Determine the [x, y] coordinate at the center of the cell enclosing the given text.  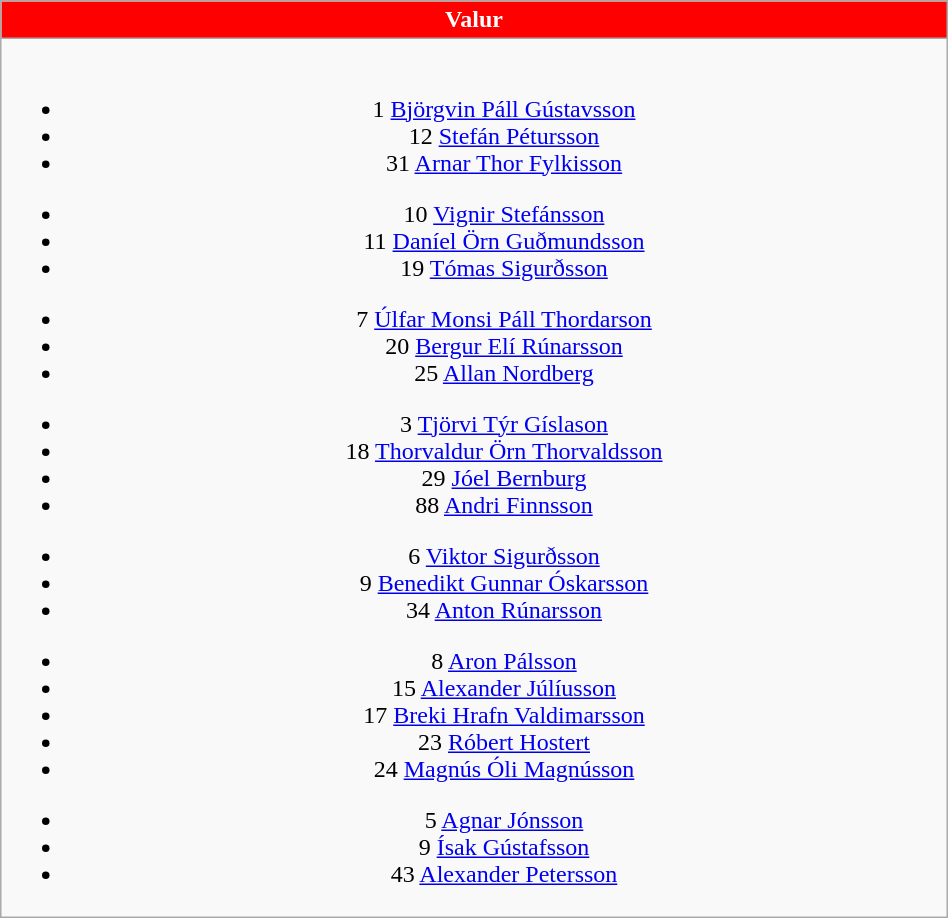
Valur [474, 20]
